Provide the [x, y] coordinate of the cell's center where the given text is located.  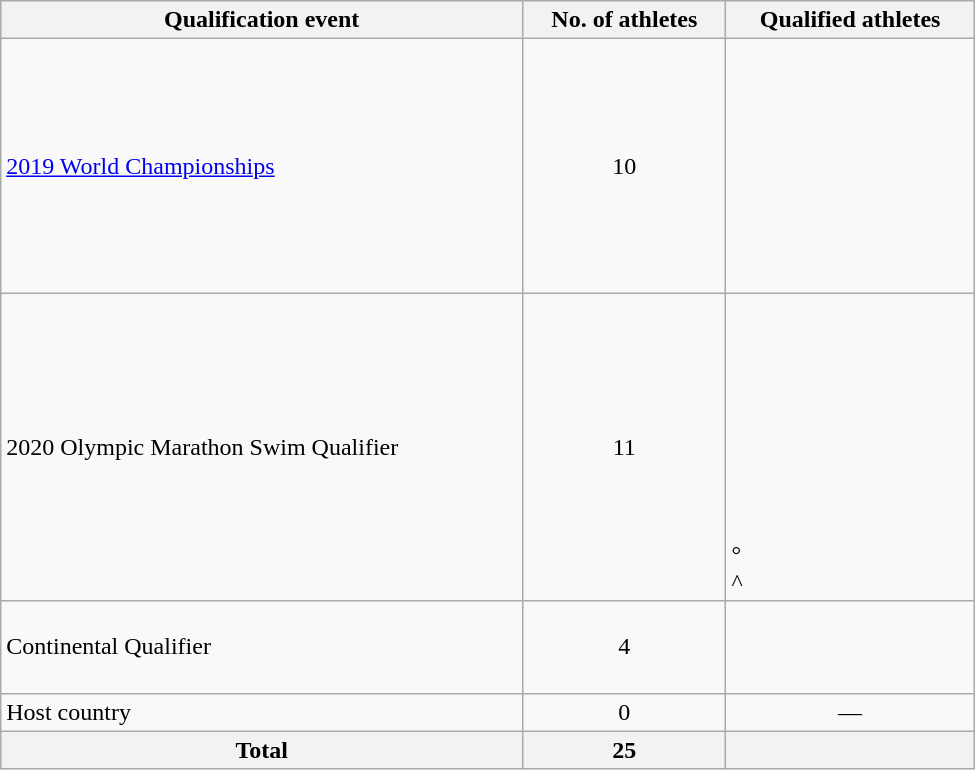
Total [262, 750]
25 [624, 750]
Host country [262, 712]
11 [624, 447]
2020 Olympic Marathon Swim Qualifier [262, 447]
Continental Qualifier [262, 647]
10 [624, 166]
Qualified athletes [850, 20]
4 [624, 647]
°^ [850, 447]
0 [624, 712]
No. of athletes [624, 20]
— [850, 712]
2019 World Championships [262, 166]
Qualification event [262, 20]
